Identify which cell holds the provided text, then report its (X, Y) central coordinate. 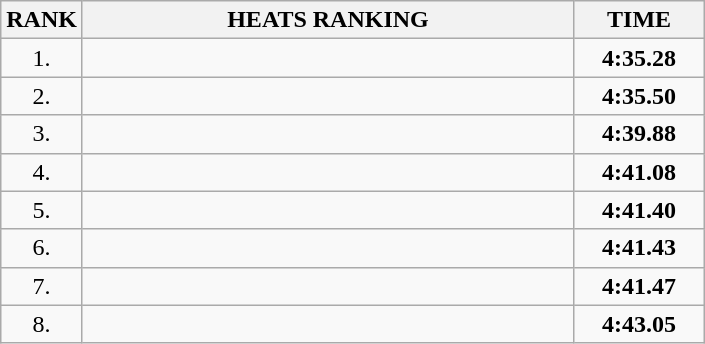
1. (42, 58)
4:43.05 (640, 324)
4:41.08 (640, 172)
6. (42, 248)
4:35.28 (640, 58)
4. (42, 172)
3. (42, 134)
4:35.50 (640, 96)
TIME (640, 20)
4:41.43 (640, 248)
7. (42, 286)
4:39.88 (640, 134)
5. (42, 210)
HEATS RANKING (328, 20)
RANK (42, 20)
4:41.40 (640, 210)
8. (42, 324)
4:41.47 (640, 286)
2. (42, 96)
